Locate the cell with the specified text and output its (x, y) center coordinate. 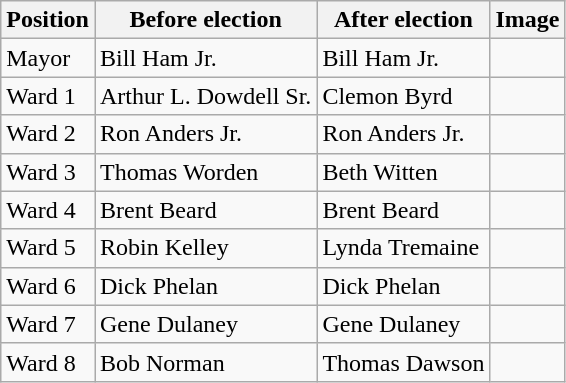
Ward 8 (48, 362)
Clemon Byrd (404, 96)
Thomas Worden (205, 172)
Mayor (48, 58)
Ward 1 (48, 96)
Thomas Dawson (404, 362)
Ward 7 (48, 324)
Beth Witten (404, 172)
Before election (205, 20)
Ward 6 (48, 286)
Robin Kelley (205, 248)
Bob Norman (205, 362)
Ward 5 (48, 248)
Ward 4 (48, 210)
Ward 3 (48, 172)
Image (528, 20)
Lynda Tremaine (404, 248)
Ward 2 (48, 134)
Position (48, 20)
After election (404, 20)
Arthur L. Dowdell Sr. (205, 96)
